Determine the (x, y) coordinate at the center of the cell enclosing the given text.  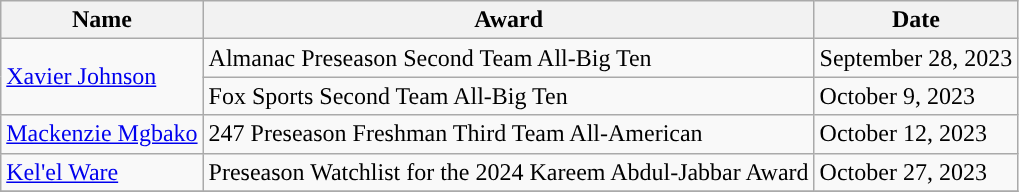
October 27, 2023 (916, 172)
October 9, 2023 (916, 96)
October 12, 2023 (916, 134)
Award (508, 20)
Mackenzie Mgbako (102, 134)
Name (102, 20)
247 Preseason Freshman Third Team All-American (508, 134)
Fox Sports Second Team All-Big Ten (508, 96)
Kel'el Ware (102, 172)
Preseason Watchlist for the 2024 Kareem Abdul-Jabbar Award (508, 172)
September 28, 2023 (916, 58)
Xavier Johnson (102, 77)
Date (916, 20)
Almanac Preseason Second Team All-Big Ten (508, 58)
